Determine the (X, Y) coordinate at the center of the cell enclosing the given text.  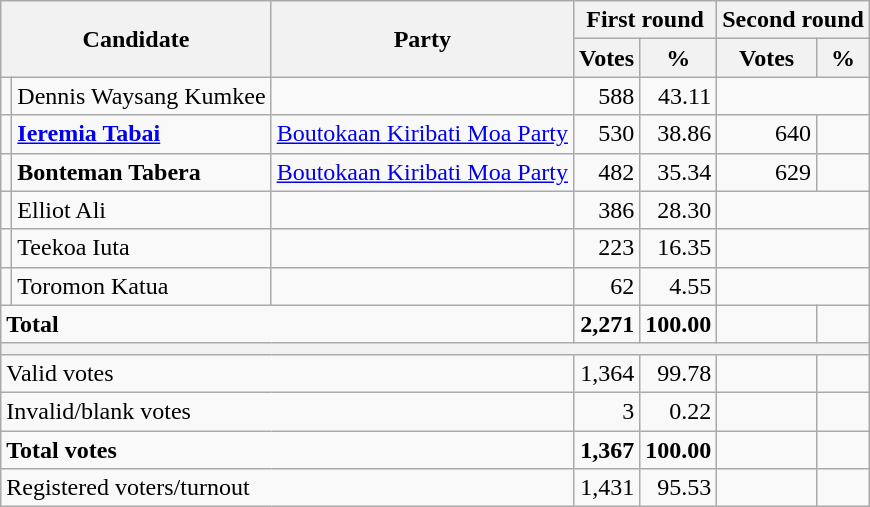
629 (767, 172)
Total votes (288, 449)
Toromon Katua (142, 286)
Total (288, 324)
Party (422, 39)
1,431 (606, 488)
1,364 (606, 373)
28.30 (678, 210)
482 (606, 172)
62 (606, 286)
Teekoa Iuta (142, 248)
99.78 (678, 373)
43.11 (678, 96)
2,271 (606, 324)
530 (606, 134)
223 (606, 248)
Valid votes (288, 373)
386 (606, 210)
640 (767, 134)
4.55 (678, 286)
Registered voters/turnout (288, 488)
95.53 (678, 488)
Candidate (136, 39)
Dennis Waysang Kumkee (142, 96)
38.86 (678, 134)
Second round (794, 20)
First round (644, 20)
0.22 (678, 411)
Ieremia Tabai (142, 134)
16.35 (678, 248)
Bonteman Tabera (142, 172)
3 (606, 411)
35.34 (678, 172)
Elliot Ali (142, 210)
1,367 (606, 449)
588 (606, 96)
Invalid/blank votes (288, 411)
